For the text-containing cell, return its midpoint in (x, y) coordinate format. 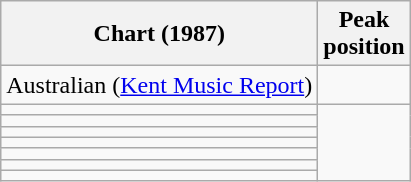
Australian (Kent Music Report) (160, 85)
Chart (1987) (160, 34)
Peakposition (364, 34)
